Detect which cell encompasses the target text, then output its (X, Y) center coordinate. 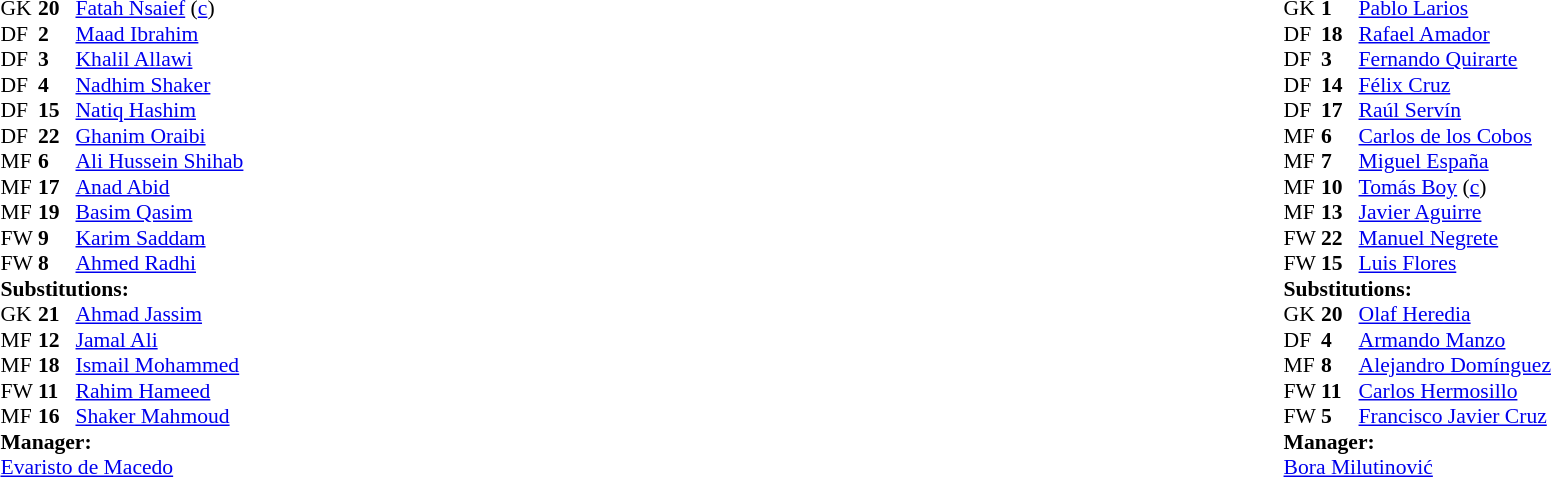
Shaker Mahmoud (160, 417)
Ahmed Radhi (160, 263)
Maad Ibrahim (160, 34)
20 (1340, 315)
Javier Aguirre (1455, 213)
5 (1340, 417)
19 (57, 213)
Natiq Hashim (160, 111)
Basim Qasim (160, 213)
7 (1340, 161)
Ahmad Jassim (160, 315)
Khalil Allawi (160, 59)
Alejandro Domínguez (1455, 365)
Nadhim Shaker (160, 85)
Miguel España (1455, 161)
Ismail Mohammed (160, 365)
Fernando Quirarte (1455, 59)
Rafael Amador (1455, 34)
12 (57, 340)
2 (57, 34)
Francisco Javier Cruz (1455, 417)
21 (57, 315)
13 (1340, 213)
Carlos de los Cobos (1455, 136)
Armando Manzo (1455, 340)
9 (57, 238)
Ali Hussein Shihab (160, 161)
Olaf Heredia (1455, 315)
16 (57, 417)
Anad Abid (160, 187)
Karim Saddam (160, 238)
Félix Cruz (1455, 85)
Ghanim Oraibi (160, 136)
10 (1340, 187)
Raúl Servín (1455, 111)
Carlos Hermosillo (1455, 391)
Jamal Ali (160, 340)
Tomás Boy (c) (1455, 187)
14 (1340, 85)
Manuel Negrete (1455, 238)
Rahim Hameed (160, 391)
Luis Flores (1455, 263)
